From the cell containing the given text, extract its center point as [X, Y] coordinate. 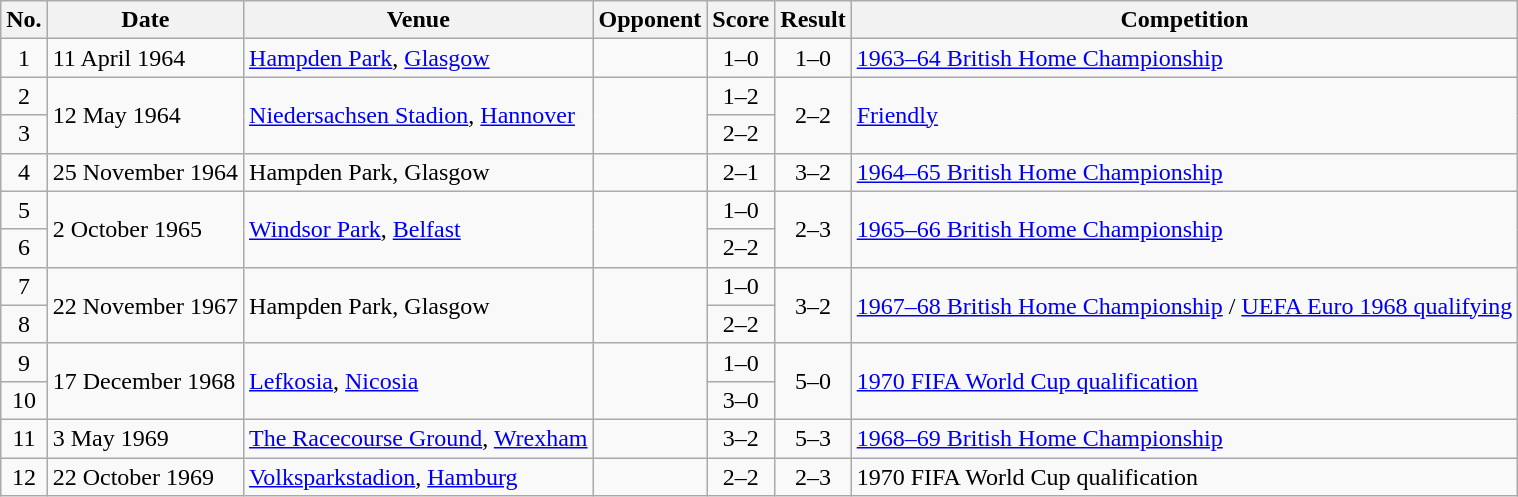
1968–69 British Home Championship [1184, 438]
5–0 [813, 381]
6 [24, 248]
1 [24, 58]
5–3 [813, 438]
Competition [1184, 20]
The Racecourse Ground, Wrexham [419, 438]
2 October 1965 [145, 229]
3 May 1969 [145, 438]
3 [24, 134]
1963–64 British Home Championship [1184, 58]
Niedersachsen Stadion, Hannover [419, 115]
Windsor Park, Belfast [419, 229]
Result [813, 20]
25 November 1964 [145, 172]
11 [24, 438]
4 [24, 172]
1965–66 British Home Championship [1184, 229]
1967–68 British Home Championship / UEFA Euro 1968 qualifying [1184, 305]
12 [24, 477]
2–1 [741, 172]
Date [145, 20]
No. [24, 20]
10 [24, 400]
11 April 1964 [145, 58]
8 [24, 324]
9 [24, 362]
22 October 1969 [145, 477]
5 [24, 210]
17 December 1968 [145, 381]
1–2 [741, 96]
2 [24, 96]
Lefkosia, Nicosia [419, 381]
1964–65 British Home Championship [1184, 172]
7 [24, 286]
Friendly [1184, 115]
12 May 1964 [145, 115]
Venue [419, 20]
Volksparkstadion, Hamburg [419, 477]
22 November 1967 [145, 305]
3–0 [741, 400]
Score [741, 20]
Opponent [650, 20]
